Pinpoint the cell where the given text exists, returning its (X, Y) midpoint coordinate. 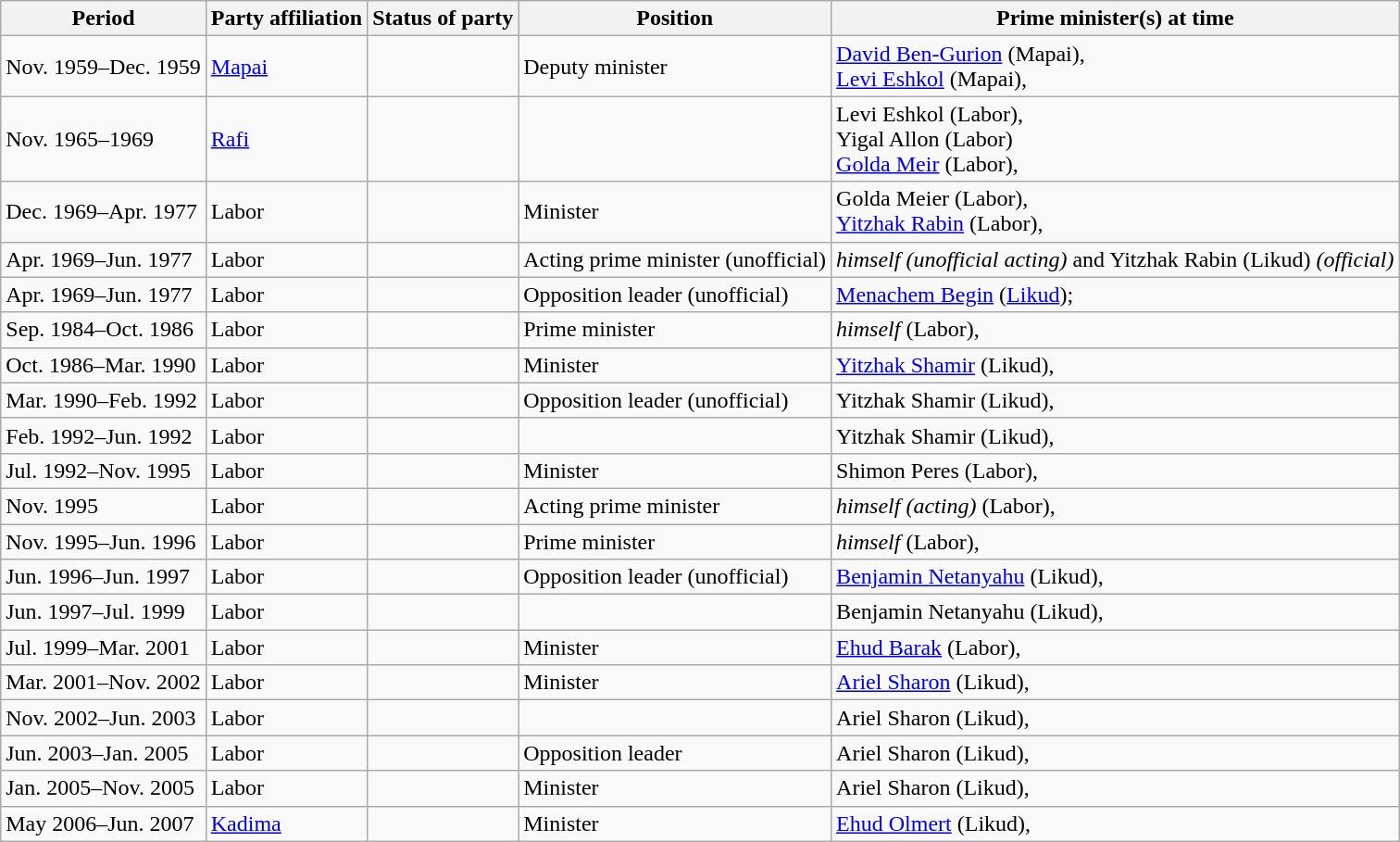
Jun. 1997–Jul. 1999 (104, 612)
Jul. 1999–Mar. 2001 (104, 647)
Dec. 1969–Apr. 1977 (104, 211)
Nov. 1995 (104, 506)
himself (acting) (Labor), (1115, 506)
Nov. 2002–Jun. 2003 (104, 718)
Period (104, 19)
Acting prime minister (675, 506)
Jul. 1992–Nov. 1995 (104, 471)
Mapai (286, 67)
Feb. 1992–Jun. 1992 (104, 435)
Nov. 1995–Jun. 1996 (104, 542)
Prime minister(s) at time (1115, 19)
Jun. 2003–Jan. 2005 (104, 753)
Jan. 2005–Nov. 2005 (104, 788)
himself (unofficial acting) and Yitzhak Rabin (Likud) (official) (1115, 259)
Ehud Barak (Labor), (1115, 647)
Position (675, 19)
Acting prime minister (unofficial) (675, 259)
Party affiliation (286, 19)
Deputy minister (675, 67)
Shimon Peres (Labor), (1115, 471)
Rafi (286, 139)
Opposition leader (675, 753)
Levi Eshkol (Labor), Yigal Allon (Labor) Golda Meir (Labor), (1115, 139)
Mar. 1990–Feb. 1992 (104, 400)
Golda Meier (Labor), Yitzhak Rabin (Labor), (1115, 211)
Nov. 1959–Dec. 1959 (104, 67)
Jun. 1996–Jun. 1997 (104, 577)
Nov. 1965–1969 (104, 139)
Ehud Olmert (Likud), (1115, 823)
May 2006–Jun. 2007 (104, 823)
Mar. 2001–Nov. 2002 (104, 683)
David Ben-Gurion (Mapai), Levi Eshkol (Mapai), (1115, 67)
Status of party (443, 19)
Sep. 1984–Oct. 1986 (104, 330)
Oct. 1986–Mar. 1990 (104, 365)
Kadima (286, 823)
Menachem Begin (Likud); (1115, 295)
